Detect which cell encompasses the target text, then output its (X, Y) center coordinate. 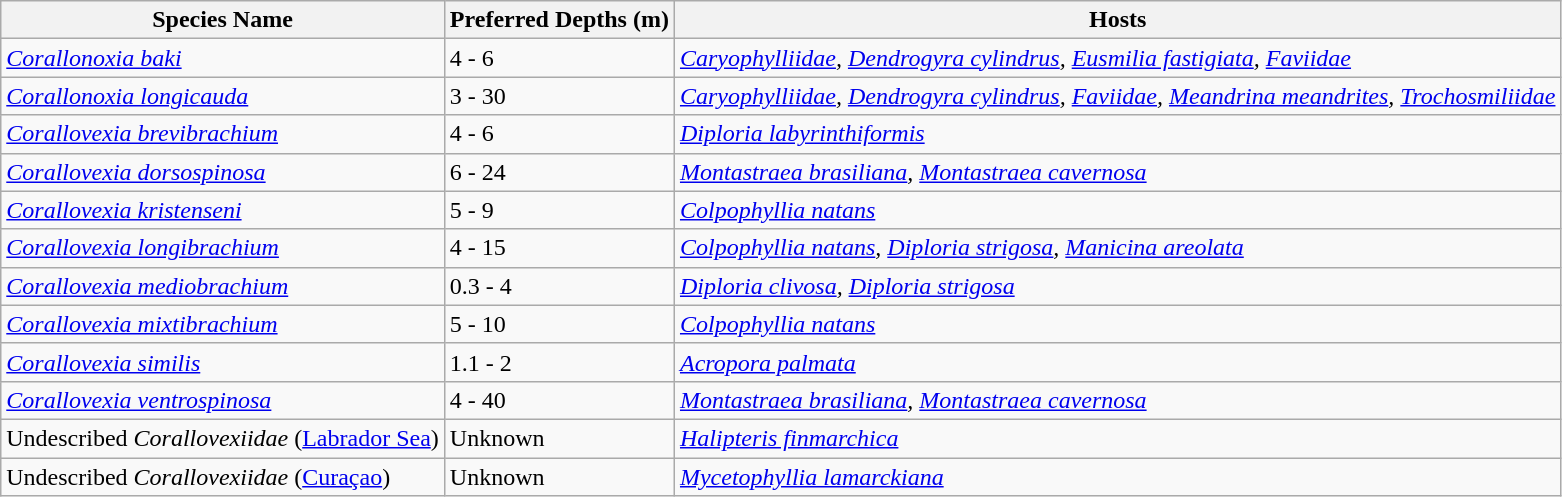
0.3 - 4 (559, 286)
Halipteris finmarchica (1118, 438)
Corallovexia kristenseni (223, 210)
Corallonoxia longicauda (223, 96)
Corallovexia brevibrachium (223, 134)
Preferred Depths (m) (559, 20)
Corallovexia similis (223, 362)
5 - 10 (559, 324)
Corallovexia ventrospinosa (223, 400)
4 - 40 (559, 400)
3 - 30 (559, 96)
Species Name (223, 20)
Undescribed Corallovexiidae (Curaçao) (223, 477)
Corallonoxia baki (223, 58)
Hosts (1118, 20)
Undescribed Corallovexiidae (Labrador Sea) (223, 438)
Diploria labyrinthiformis (1118, 134)
Corallovexia longibrachium (223, 248)
Diploria clivosa, Diploria strigosa (1118, 286)
6 - 24 (559, 172)
Corallovexia mixtibrachium (223, 324)
Corallovexia dorsospinosa (223, 172)
Caryophylliidae, Dendrogyra cylindrus, Faviidae, Meandrina meandrites, Trochosmiliidae (1118, 96)
5 - 9 (559, 210)
Caryophylliidae, Dendrogyra cylindrus, Eusmilia fastigiata, Faviidae (1118, 58)
1.1 - 2 (559, 362)
Mycetophyllia lamarckiana (1118, 477)
Acropora palmata (1118, 362)
4 - 15 (559, 248)
Colpophyllia natans, Diploria strigosa, Manicina areolata (1118, 248)
Corallovexia mediobrachium (223, 286)
